Return the [X, Y] coordinate for the center point of the cell that contains the specified text.  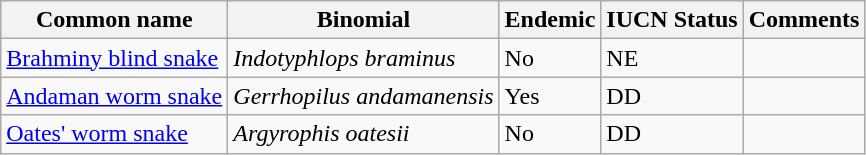
Oates' worm snake [114, 134]
Brahminy blind snake [114, 58]
Binomial [364, 20]
Gerrhopilus andamanensis [364, 96]
IUCN Status [672, 20]
Comments [804, 20]
Common name [114, 20]
Indotyphlops braminus [364, 58]
Andaman worm snake [114, 96]
Endemic [550, 20]
Argyrophis oatesii [364, 134]
Yes [550, 96]
NE [672, 58]
